Return the (x, y) coordinate for the center point of the cell that contains the specified text.  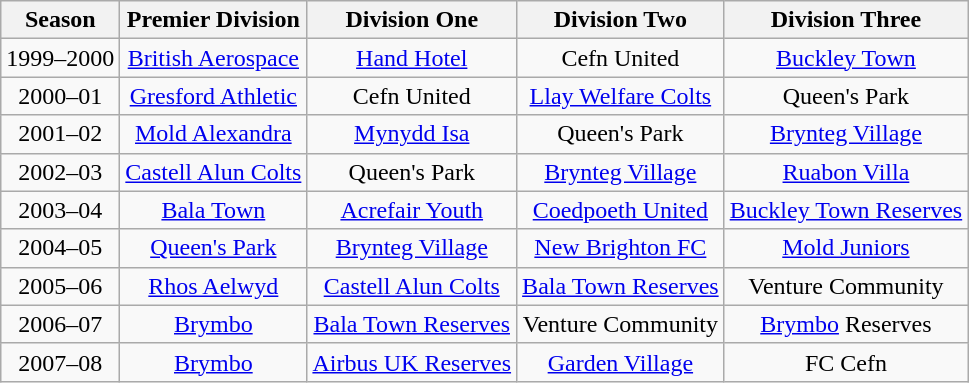
Mold Alexandra (214, 134)
Division Three (846, 20)
Llay Welfare Colts (621, 96)
2004–05 (60, 248)
Buckley Town Reserves (846, 210)
Division Two (621, 20)
Rhos Aelwyd (214, 286)
Coedpoeth United (621, 210)
Brymbo Reserves (846, 324)
Garden Village (621, 362)
1999–2000 (60, 58)
Bala Town (214, 210)
Airbus UK Reserves (412, 362)
2003–04 (60, 210)
Mold Juniors (846, 248)
2001–02 (60, 134)
Buckley Town (846, 58)
2006–07 (60, 324)
Ruabon Villa (846, 172)
Acrefair Youth (412, 210)
British Aerospace (214, 58)
Division One (412, 20)
2005–06 (60, 286)
Premier Division (214, 20)
New Brighton FC (621, 248)
Mynydd Isa (412, 134)
Hand Hotel (412, 58)
Season (60, 20)
2000–01 (60, 96)
Gresford Athletic (214, 96)
2007–08 (60, 362)
2002–03 (60, 172)
FC Cefn (846, 362)
